Output the [x, y] coordinate of the center of the cell containing the given text.  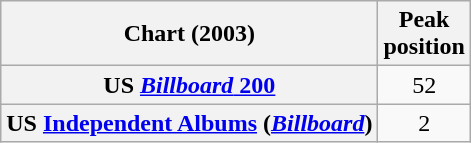
US Billboard 200 [190, 85]
2 [424, 123]
52 [424, 85]
US Independent Albums (Billboard) [190, 123]
Chart (2003) [190, 34]
Peak position [424, 34]
